For the text-containing cell, return its midpoint in (x, y) coordinate format. 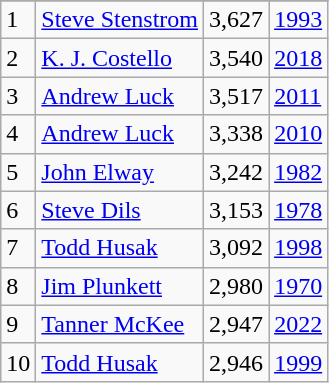
2011 (298, 96)
3 (18, 96)
3,517 (236, 96)
2,946 (236, 362)
8 (18, 286)
2,947 (236, 324)
2022 (298, 324)
1993 (298, 20)
3,540 (236, 58)
5 (18, 172)
2,980 (236, 286)
Steve Dils (120, 210)
1982 (298, 172)
3,092 (236, 248)
2 (18, 58)
3,338 (236, 134)
Tanner McKee (120, 324)
6 (18, 210)
4 (18, 134)
1970 (298, 286)
1978 (298, 210)
3,242 (236, 172)
K. J. Costello (120, 58)
7 (18, 248)
1998 (298, 248)
3,627 (236, 20)
Steve Stenstrom (120, 20)
1 (18, 20)
2018 (298, 58)
John Elway (120, 172)
1999 (298, 362)
3,153 (236, 210)
9 (18, 324)
2010 (298, 134)
10 (18, 362)
Jim Plunkett (120, 286)
